From the cell containing the given text, extract its center point as (x, y) coordinate. 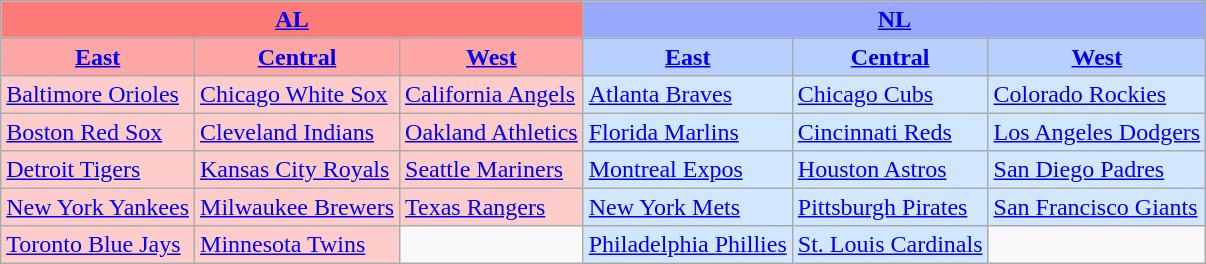
Minnesota Twins (298, 244)
San Francisco Giants (1097, 206)
Kansas City Royals (298, 170)
Oakland Athletics (492, 132)
Colorado Rockies (1097, 94)
Pittsburgh Pirates (890, 206)
Baltimore Orioles (98, 94)
Seattle Mariners (492, 170)
California Angels (492, 94)
St. Louis Cardinals (890, 244)
Philadelphia Phillies (688, 244)
Los Angeles Dodgers (1097, 132)
New York Mets (688, 206)
Milwaukee Brewers (298, 206)
Detroit Tigers (98, 170)
Montreal Expos (688, 170)
Cleveland Indians (298, 132)
Chicago Cubs (890, 94)
Boston Red Sox (98, 132)
Texas Rangers (492, 206)
Cincinnati Reds (890, 132)
Houston Astros (890, 170)
NL (894, 20)
San Diego Padres (1097, 170)
New York Yankees (98, 206)
AL (292, 20)
Florida Marlins (688, 132)
Atlanta Braves (688, 94)
Chicago White Sox (298, 94)
Toronto Blue Jays (98, 244)
